Detect which cell encompasses the target text, then output its [x, y] center coordinate. 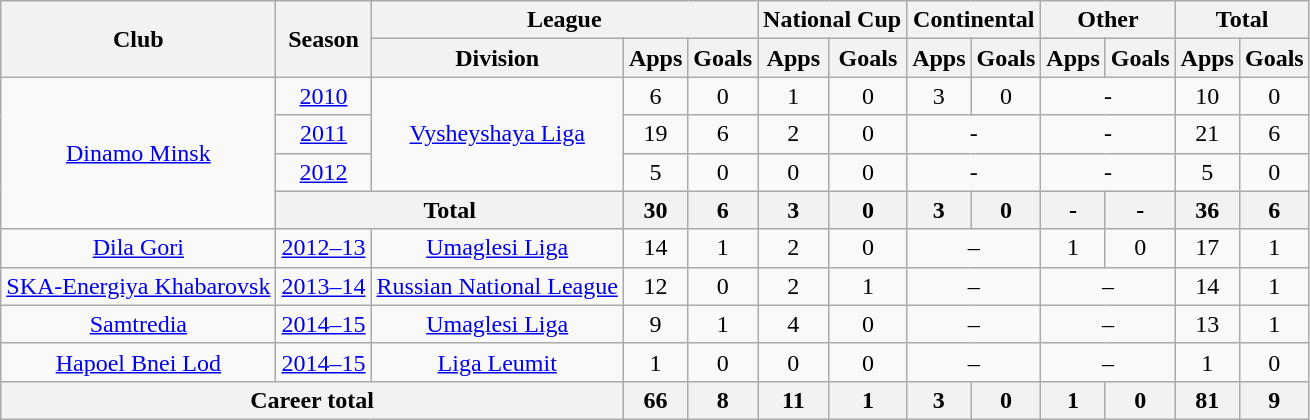
Division [497, 58]
Dinamo Minsk [138, 153]
Vysheyshaya Liga [497, 134]
19 [655, 134]
Club [138, 39]
Season [324, 39]
Career total [312, 400]
11 [794, 400]
17 [1207, 248]
4 [794, 324]
2010 [324, 96]
Dila Gori [138, 248]
Russian National League [497, 286]
8 [723, 400]
2012–13 [324, 248]
21 [1207, 134]
2012 [324, 172]
League [564, 20]
13 [1207, 324]
66 [655, 400]
2013–14 [324, 286]
36 [1207, 210]
Samtredia [138, 324]
Continental [974, 20]
Liga Leumit [497, 362]
Hapoel Bnei Lod [138, 362]
30 [655, 210]
2011 [324, 134]
Other [1108, 20]
National Cup [832, 20]
SKA-Energiya Khabarovsk [138, 286]
81 [1207, 400]
10 [1207, 96]
12 [655, 286]
